Capture the cell that displays the provided text and extract its (x, y) central coordinate. 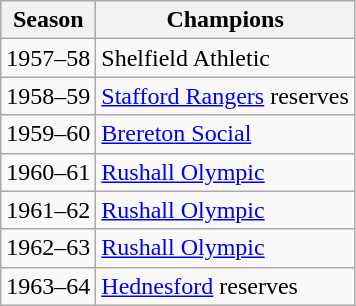
1961–62 (48, 210)
1959–60 (48, 134)
1963–64 (48, 286)
1958–59 (48, 96)
Shelfield Athletic (226, 58)
Stafford Rangers reserves (226, 96)
1962–63 (48, 248)
1960–61 (48, 172)
Brereton Social (226, 134)
Hednesford reserves (226, 286)
Season (48, 20)
Champions (226, 20)
1957–58 (48, 58)
